Pinpoint the cell where the given text exists, returning its (X, Y) midpoint coordinate. 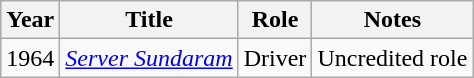
1964 (30, 58)
Driver (275, 58)
Year (30, 20)
Notes (392, 20)
Server Sundaram (149, 58)
Uncredited role (392, 58)
Title (149, 20)
Role (275, 20)
